Detect which cell encompasses the target text, then output its (X, Y) center coordinate. 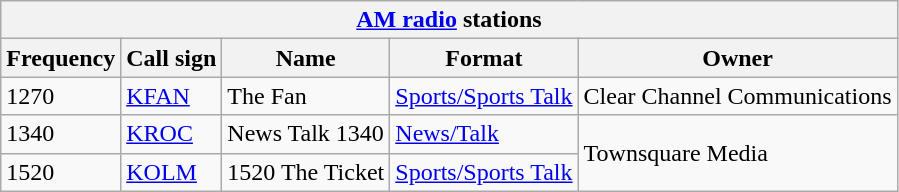
Owner (738, 58)
AM radio stations (449, 20)
KROC (172, 134)
News Talk 1340 (306, 134)
1520 The Ticket (306, 172)
Format (484, 58)
The Fan (306, 96)
Townsquare Media (738, 153)
News/Talk (484, 134)
1270 (61, 96)
1520 (61, 172)
1340 (61, 134)
Call sign (172, 58)
Name (306, 58)
KFAN (172, 96)
Frequency (61, 58)
KOLM (172, 172)
Clear Channel Communications (738, 96)
